Detect which cell encompasses the target text, then output its [x, y] center coordinate. 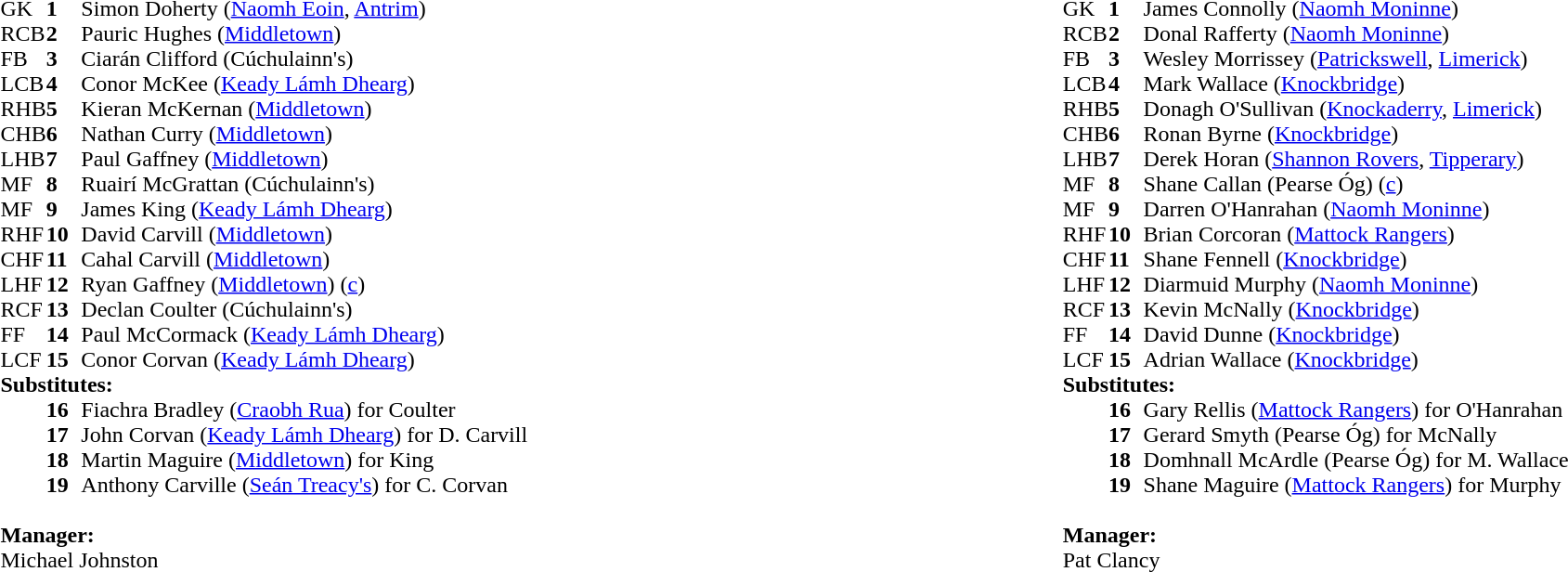
Paul McCormack (Keady Lámh Dhearg) [305, 334]
Ciarán Clifford (Cúchulainn's) [305, 59]
James King (Keady Lámh Dhearg) [305, 210]
Conor McKee (Keady Lámh Dhearg) [305, 84]
Conor Corvan (Keady Lámh Dhearg) [305, 360]
Declan Coulter (Cúchulainn's) [305, 310]
John Corvan (Keady Lámh Dhearg) for D. Carvill [305, 435]
Ruairí McGrattan (Cúchulainn's) [305, 184]
Paul Gaffney (Middletown) [305, 160]
Nathan Curry (Middletown) [305, 134]
Fiachra Bradley (Craobh Rua) for Coulter [305, 410]
Pauric Hughes (Middletown) [305, 33]
Substitutes: [264, 384]
Martin Maguire (Middletown) for King [305, 461]
Cahal Carvill (Middletown) [305, 260]
Ryan Gaffney (Middletown) (c) [305, 284]
Kieran McKernan (Middletown) [305, 110]
Anthony Carville (Seán Treacy's) for C. Corvan [305, 485]
David Carvill (Middletown) [305, 234]
Manager: [264, 523]
